Locate the cell with the specified text and output its [x, y] center coordinate. 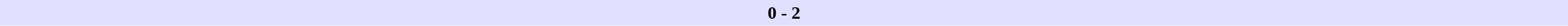
0 - 2 [784, 13]
